Output the [X, Y] coordinate of the center of the cell containing the given text.  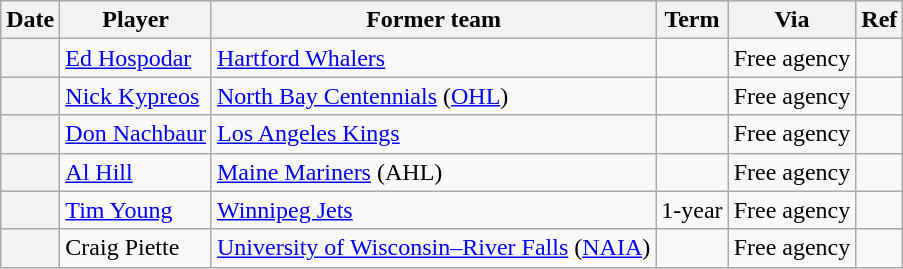
Date [30, 20]
Ed Hospodar [136, 58]
North Bay Centennials (OHL) [433, 96]
Term [692, 20]
Player [136, 20]
Former team [433, 20]
Tim Young [136, 210]
1-year [692, 210]
Nick Kypreos [136, 96]
Don Nachbaur [136, 134]
Ref [880, 20]
Winnipeg Jets [433, 210]
Maine Mariners (AHL) [433, 172]
Hartford Whalers [433, 58]
Los Angeles Kings [433, 134]
University of Wisconsin–River Falls (NAIA) [433, 248]
Via [792, 20]
Al Hill [136, 172]
Craig Piette [136, 248]
